Detect which cell encompasses the target text, then output its (X, Y) center coordinate. 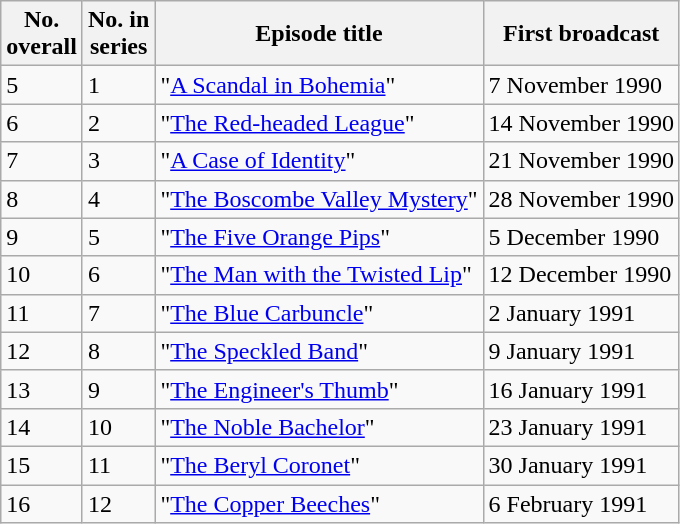
"The Speckled Band" (319, 351)
21 November 1990 (581, 161)
"The Engineer's Thumb" (319, 389)
"The Beryl Coronet" (319, 465)
16 (42, 503)
15 (42, 465)
"A Case of Identity" (319, 161)
16 January 1991 (581, 389)
"The Red-headed League" (319, 123)
14 November 1990 (581, 123)
7 November 1990 (581, 85)
"The Blue Carbuncle" (319, 313)
6 February 1991 (581, 503)
2 January 1991 (581, 313)
"The Copper Beeches" (319, 503)
28 November 1990 (581, 199)
"The Noble Bachelor" (319, 427)
No. inseries (118, 34)
9 January 1991 (581, 351)
14 (42, 427)
1 (118, 85)
12 December 1990 (581, 275)
23 January 1991 (581, 427)
"The Five Orange Pips" (319, 237)
No.overall (42, 34)
"A Scandal in Bohemia" (319, 85)
30 January 1991 (581, 465)
"The Man with the Twisted Lip" (319, 275)
First broadcast (581, 34)
Episode title (319, 34)
3 (118, 161)
"The Boscombe Valley Mystery" (319, 199)
2 (118, 123)
5 December 1990 (581, 237)
4 (118, 199)
13 (42, 389)
